Locate the cell with the specified text and output its [X, Y] center coordinate. 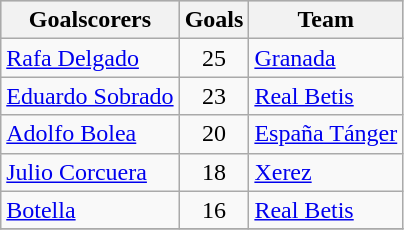
Goalscorers [90, 20]
Granada [326, 58]
16 [214, 210]
Botella [90, 210]
Eduardo Sobrado [90, 96]
Rafa Delgado [90, 58]
Adolfo Bolea [90, 134]
Julio Corcuera [90, 172]
23 [214, 96]
Goals [214, 20]
Team [326, 20]
18 [214, 172]
España Tánger [326, 134]
Xerez [326, 172]
25 [214, 58]
20 [214, 134]
